From the cell containing the given text, extract its center point as [x, y] coordinate. 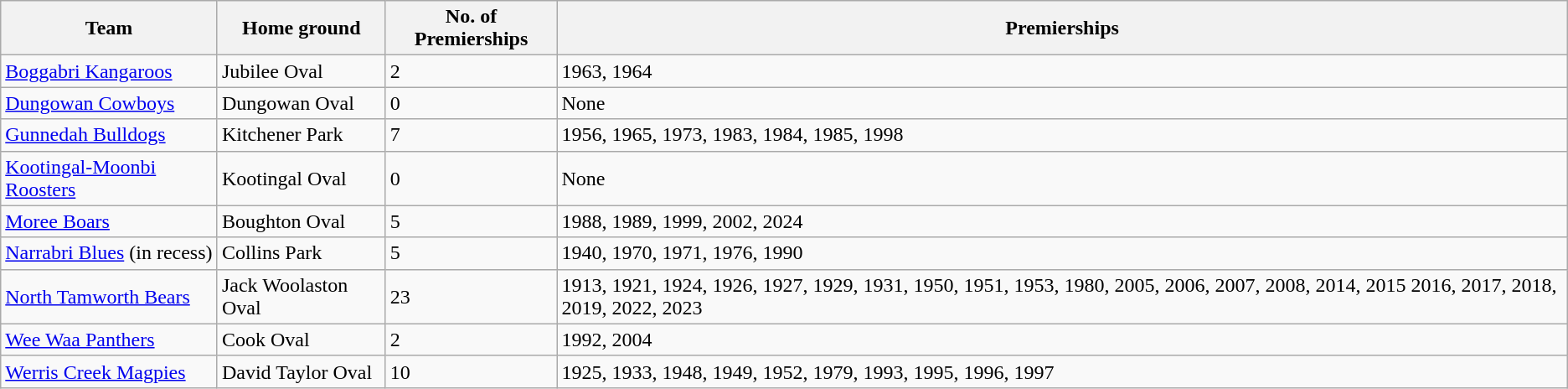
1956, 1965, 1973, 1983, 1984, 1985, 1998 [1062, 135]
Boggabri Kangaroos [109, 71]
Jack Woolaston Oval [302, 297]
Kootingal-Moonbi Roosters [109, 178]
10 [471, 371]
North Tamworth Bears [109, 297]
7 [471, 135]
Collins Park [302, 253]
Boughton Oval [302, 221]
Gunnedah Bulldogs [109, 135]
No. of Premierships [471, 29]
1992, 2004 [1062, 340]
Premierships [1062, 29]
1925, 1933, 1948, 1949, 1952, 1979, 1993, 1995, 1996, 1997 [1062, 371]
David Taylor Oval [302, 371]
Werris Creek Magpies [109, 371]
23 [471, 297]
Team [109, 29]
1988, 1989, 1999, 2002, 2024 [1062, 221]
Jubilee Oval [302, 71]
Home ground [302, 29]
Kitchener Park [302, 135]
Dungowan Oval [302, 103]
1913, 1921, 1924, 1926, 1927, 1929, 1931, 1950, 1951, 1953, 1980, 2005, 2006, 2007, 2008, 2014, 2015 2016, 2017, 2018, 2019, 2022, 2023 [1062, 297]
Dungowan Cowboys [109, 103]
1940, 1970, 1971, 1976, 1990 [1062, 253]
Kootingal Oval [302, 178]
Cook Oval [302, 340]
Wee Waa Panthers [109, 340]
1963, 1964 [1062, 71]
Moree Boars [109, 221]
Narrabri Blues (in recess) [109, 253]
